Detect which cell encompasses the target text, then output its [x, y] center coordinate. 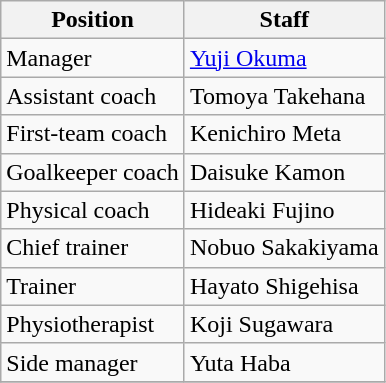
Staff [284, 20]
Nobuo Sakakiyama [284, 248]
Hayato Shigehisa [284, 286]
Yuji Okuma [284, 58]
Physical coach [93, 210]
Koji Sugawara [284, 324]
First-team coach [93, 134]
Yuta Haba [284, 362]
Chief trainer [93, 248]
Kenichiro Meta [284, 134]
Tomoya Takehana [284, 96]
Position [93, 20]
Side manager [93, 362]
Hideaki Fujino [284, 210]
Manager [93, 58]
Daisuke Kamon [284, 172]
Trainer [93, 286]
Assistant coach [93, 96]
Physiotherapist [93, 324]
Goalkeeper coach [93, 172]
